Detect which cell encompasses the target text, then output its (x, y) center coordinate. 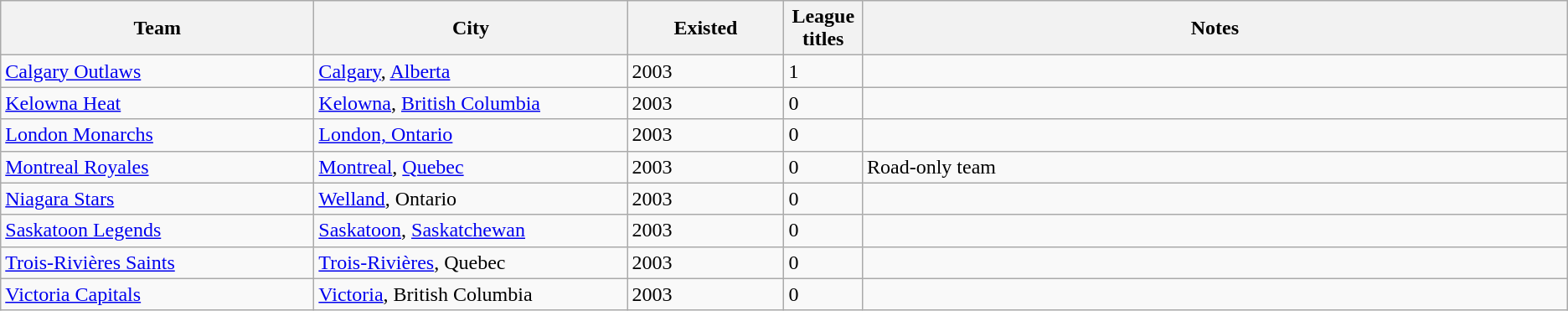
Existed (705, 29)
City (471, 29)
Kelowna, British Columbia (471, 103)
League titles (823, 29)
London Monarchs (157, 135)
1 (823, 71)
Victoria Capitals (157, 294)
Trois-Rivières Saints (157, 262)
Montreal, Quebec (471, 167)
Welland, Ontario (471, 199)
London, Ontario (471, 135)
Victoria, British Columbia (471, 294)
Niagara Stars (157, 199)
Calgary, Alberta (471, 71)
Team (157, 29)
Trois-Rivières, Quebec (471, 262)
Montreal Royales (157, 167)
Saskatoon, Saskatchewan (471, 231)
Calgary Outlaws (157, 71)
Notes (1215, 29)
Saskatoon Legends (157, 231)
Road-only team (1215, 167)
Kelowna Heat (157, 103)
